Extract the (X, Y) coordinate from the center of the cell holding the provided text.  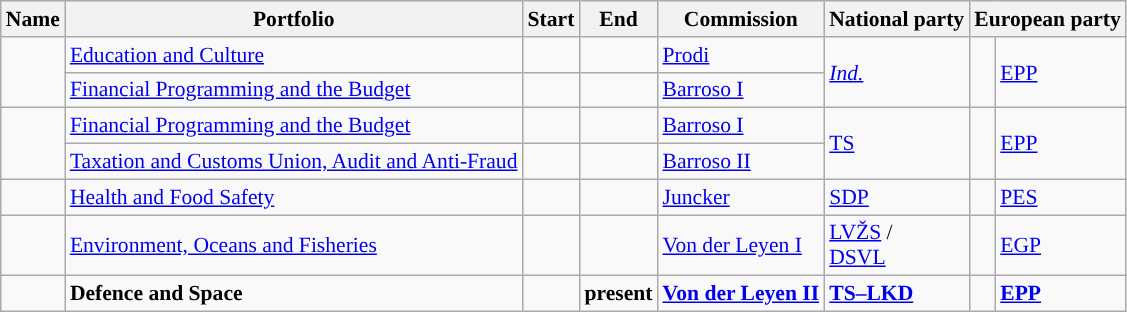
Commission (742, 19)
Defence and Space (294, 294)
LVŽS /DSVL (896, 246)
End (618, 19)
present (618, 294)
PES (1060, 197)
Education and Culture (294, 55)
Barroso II (742, 162)
Environment, Oceans and Fisheries (294, 246)
European party (1048, 19)
TS (896, 144)
SDP (896, 197)
TS–LKD (896, 294)
Von der Leyen I (742, 246)
Name (33, 19)
Prodi (742, 55)
EGP (1060, 246)
Von der Leyen II (742, 294)
Taxation and Customs Union, Audit and Anti-Fraud (294, 162)
Juncker (742, 197)
National party (896, 19)
Start (552, 19)
Health and Food Safety (294, 197)
Ind. (896, 72)
Portfolio (294, 19)
